Locate the cell with the specified text and output its (X, Y) center coordinate. 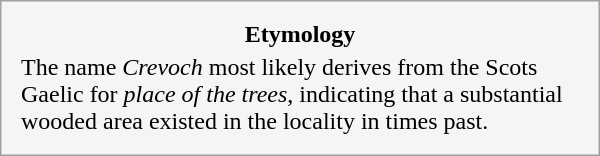
Etymology (300, 35)
